Scan for the cell matching the given text and deliver its [x, y] coordinate at center. 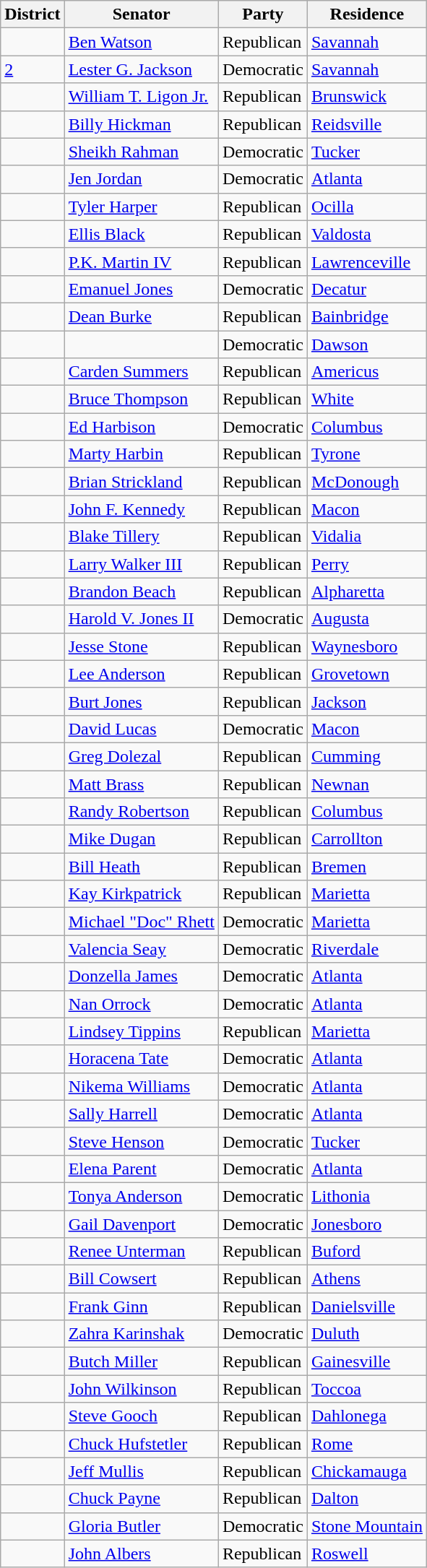
Valencia Seay [142, 949]
Lithonia [367, 1196]
Carden Summers [142, 372]
Bruce Thompson [142, 399]
Brandon Beach [142, 592]
Lindsey Tippins [142, 1031]
McDonough [367, 482]
Lawrenceville [367, 261]
Ellis Black [142, 234]
Brunswick [367, 97]
Greg Dolezal [142, 756]
Tyler Harper [142, 207]
Decatur [367, 289]
Augusta [367, 619]
Kay Kirkpatrick [142, 894]
Cumming [367, 756]
Alpharetta [367, 592]
Blake Tillery [142, 537]
Elena Parent [142, 1169]
Tonya Anderson [142, 1196]
White [367, 399]
Vidalia [367, 537]
Gainesville [367, 1361]
Sheikh Rahman [142, 152]
Americus [367, 372]
Bill Cowsert [142, 1279]
Dalton [367, 1499]
Brian Strickland [142, 482]
Randy Robertson [142, 812]
Party [263, 14]
Athens [367, 1279]
Sally Harrell [142, 1114]
Danielsville [367, 1307]
Nan Orrock [142, 1004]
Jackson [367, 701]
2 [33, 69]
Matt Brass [142, 784]
Grovetown [367, 674]
Residence [367, 14]
Butch Miller [142, 1361]
Harold V. Jones II [142, 619]
Rome [367, 1444]
David Lucas [142, 729]
Waynesboro [367, 646]
P.K. Martin IV [142, 261]
Zahra Karinshak [142, 1334]
Gail Davenport [142, 1224]
Ed Harbison [142, 427]
Jonesboro [367, 1224]
Perry [367, 564]
Bainbridge [367, 316]
Renee Unterman [142, 1252]
Dahlonega [367, 1416]
Dawson [367, 345]
Stone Mountain [367, 1526]
Valdosta [367, 234]
Riverdale [367, 949]
Larry Walker III [142, 564]
Dean Burke [142, 316]
Tyrone [367, 454]
Burt Jones [142, 701]
Donzella James [142, 976]
Chuck Payne [142, 1499]
Jesse Stone [142, 646]
Frank Ginn [142, 1307]
Lee Anderson [142, 674]
Roswell [367, 1554]
Billy Hickman [142, 124]
Lester G. Jackson [142, 69]
John Wilkinson [142, 1389]
Nikema Williams [142, 1086]
Mike Dugan [142, 839]
District [33, 14]
Duluth [367, 1334]
Ben Watson [142, 42]
William T. Ligon Jr. [142, 97]
Emanuel Jones [142, 289]
Steve Henson [142, 1141]
Horacena Tate [142, 1059]
Reidsville [367, 124]
Toccoa [367, 1389]
Newnan [367, 784]
Jeff Mullis [142, 1471]
John F. Kennedy [142, 509]
Michael "Doc" Rhett [142, 922]
Gloria Butler [142, 1526]
Bremen [367, 867]
Carrollton [367, 839]
John Albers [142, 1554]
Chuck Hufstetler [142, 1444]
Marty Harbin [142, 454]
Chickamauga [367, 1471]
Senator [142, 14]
Bill Heath [142, 867]
Jen Jordan [142, 179]
Ocilla [367, 207]
Buford [367, 1252]
Steve Gooch [142, 1416]
